Find where the given text appears and provide that cell's center as [X, Y] coordinate. 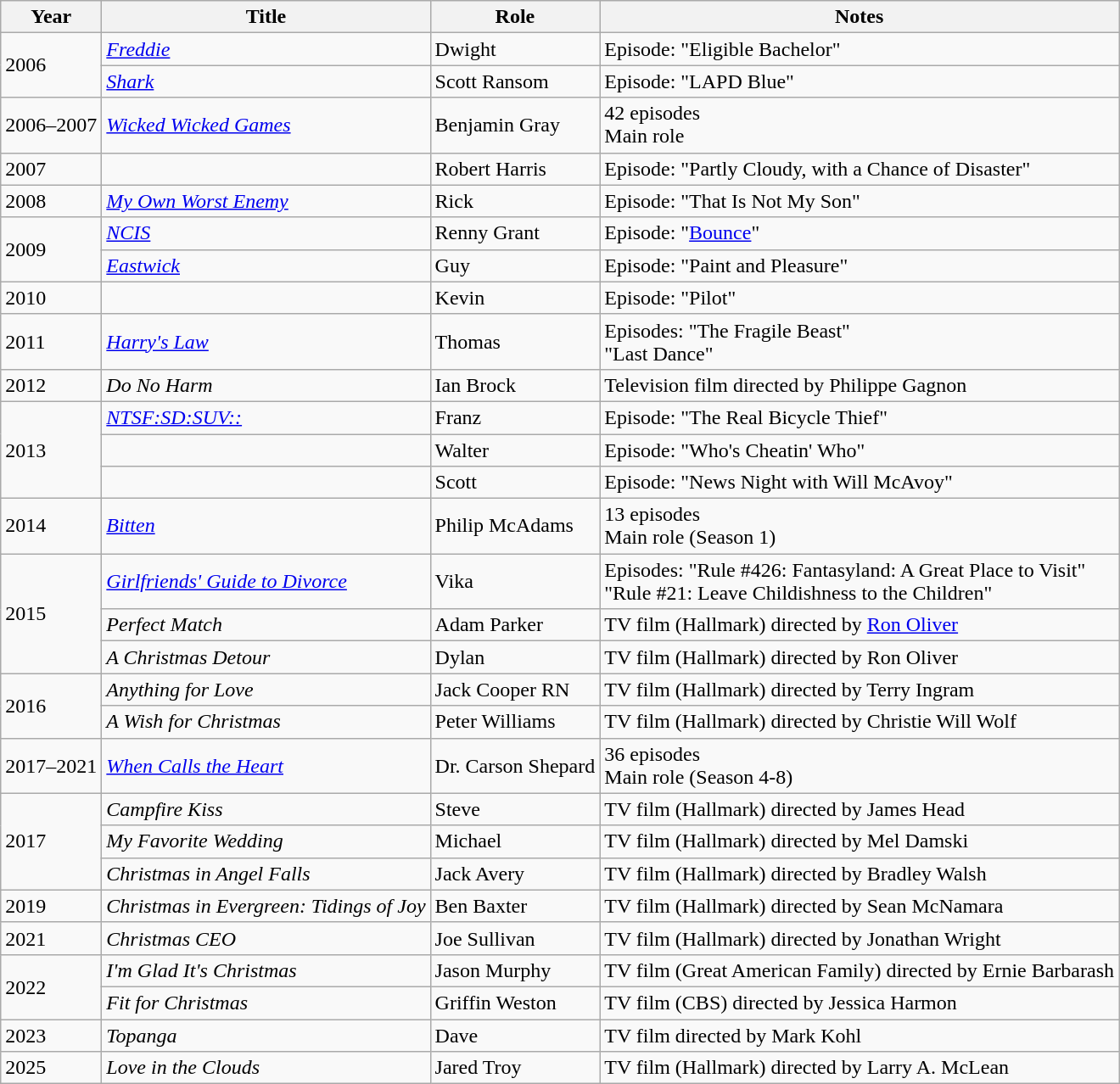
Philip McAdams [515, 526]
2017 [51, 841]
Do No Harm [266, 385]
2007 [51, 169]
Vika [515, 582]
Episode: "Pilot" [860, 298]
Episode: "That Is Not My Son" [860, 201]
2017–2021 [51, 765]
2019 [51, 906]
Ian Brock [515, 385]
Girlfriends' Guide to Divorce [266, 582]
Dr. Carson Shepard [515, 765]
Kevin [515, 298]
Episodes: "Rule #426: Fantasyland: A Great Place to Visit" "Rule #21: Leave Childishness to the Children" [860, 582]
Year [51, 17]
36 episodes Main role (Season 4-8) [860, 765]
TV film (Hallmark) directed by Mel Damski [860, 841]
Dylan [515, 657]
2006 [51, 65]
TV film (Hallmark) directed by Sean McNamara [860, 906]
TV film (Hallmark) directed by Jonathan Wright [860, 938]
Griffin Weston [515, 1003]
Guy [515, 265]
2025 [51, 1068]
2022 [51, 986]
My Own Worst Enemy [266, 201]
Walter [515, 450]
Eastwick [266, 265]
2023 [51, 1036]
Episode: "News Night with Will McAvoy" [860, 483]
I'm Glad It's Christmas [266, 970]
2013 [51, 450]
2012 [51, 385]
Michael [515, 841]
TV film (Hallmark) directed by James Head [860, 809]
TV film (Hallmark) directed by Bradley Walsh [860, 874]
TV film (Hallmark) directed by Terry Ingram [860, 690]
TV film (Hallmark) directed by Christie Will Wolf [860, 722]
Scott [515, 483]
NTSF:SD:SUV:: [266, 417]
When Calls the Heart [266, 765]
TV film directed by Mark Kohl [860, 1036]
TV film (Great American Family) directed by Ernie Barbarash [860, 970]
Jack Avery [515, 874]
Perfect Match [266, 625]
TV film (Hallmark) directed by Larry A. McLean [860, 1068]
Harry's Law [266, 341]
Ben Baxter [515, 906]
Jason Murphy [515, 970]
Freddie [266, 49]
Role [515, 17]
Shark [266, 81]
Episode: "Eligible Bachelor" [860, 49]
Scott Ransom [515, 81]
Peter Williams [515, 722]
Episodes: "The Fragile Beast" "Last Dance" [860, 341]
2010 [51, 298]
Love in the Clouds [266, 1068]
Television film directed by Philippe Gagnon [860, 385]
42 episodes Main role [860, 126]
My Favorite Wedding [266, 841]
Dave [515, 1036]
2021 [51, 938]
Episode: "Bounce" [860, 233]
Thomas [515, 341]
2009 [51, 249]
TV film (CBS) directed by Jessica Harmon [860, 1003]
2011 [51, 341]
2016 [51, 706]
A Christmas Detour [266, 657]
2006–2007 [51, 126]
Rick [515, 201]
Renny Grant [515, 233]
NCIS [266, 233]
2014 [51, 526]
Bitten [266, 526]
Jack Cooper RN [515, 690]
Fit for Christmas [266, 1003]
2008 [51, 201]
Topanga [266, 1036]
Anything for Love [266, 690]
Episode: "Who's Cheatin' Who" [860, 450]
Episode: "Paint and Pleasure" [860, 265]
2015 [51, 614]
13 episodes Main role (Season 1) [860, 526]
Franz [515, 417]
A Wish for Christmas [266, 722]
Episode: "Partly Cloudy, with a Chance of Disaster" [860, 169]
Robert Harris [515, 169]
Joe Sullivan [515, 938]
Notes [860, 17]
Christmas CEO [266, 938]
Wicked Wicked Games [266, 126]
Benjamin Gray [515, 126]
Episode: "The Real Bicycle Thief" [860, 417]
Episode: "LAPD Blue" [860, 81]
Christmas in Evergreen: Tidings of Joy [266, 906]
Steve [515, 809]
Title [266, 17]
Jared Troy [515, 1068]
Dwight [515, 49]
Christmas in Angel Falls [266, 874]
Adam Parker [515, 625]
Campfire Kiss [266, 809]
